Scan for the cell matching the given text and deliver its (X, Y) coordinate at center. 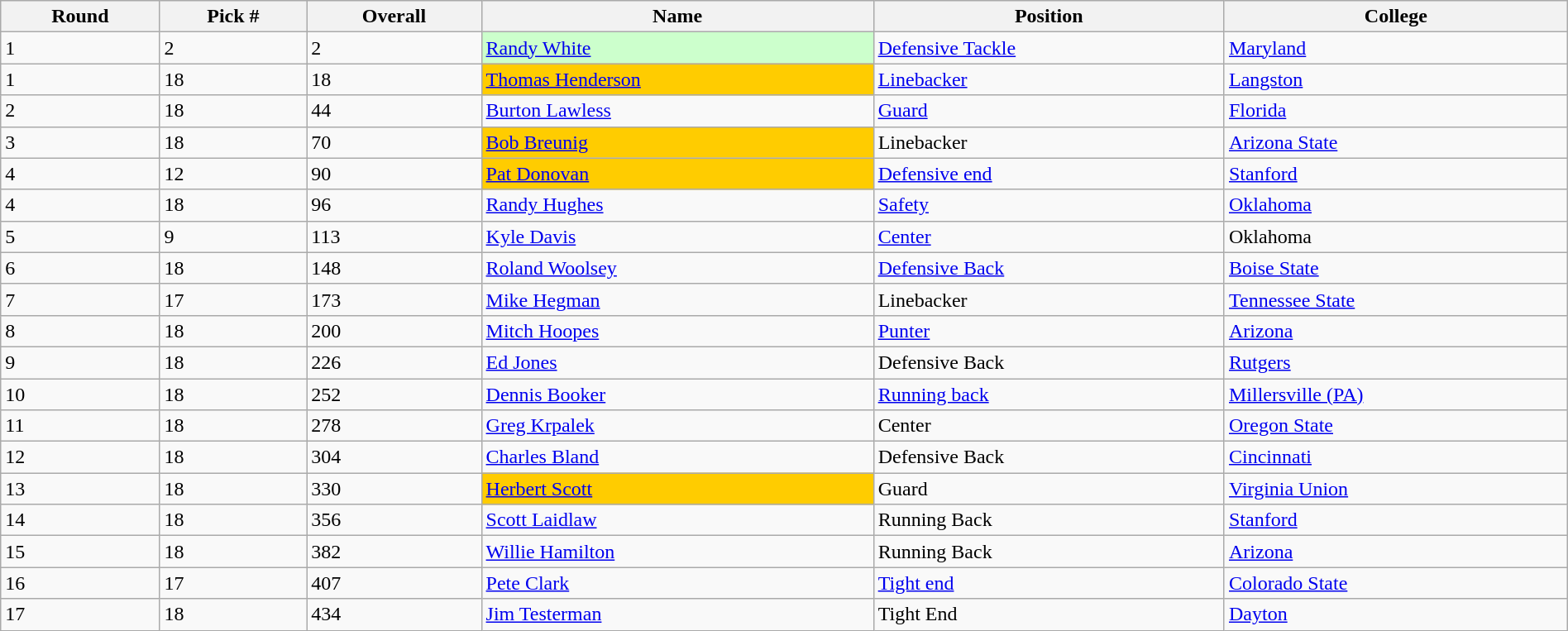
Herbert Scott (677, 489)
Bob Breunig (677, 142)
Position (1049, 17)
Greg Krpalek (677, 426)
Pat Donovan (677, 174)
Cincinnati (1396, 457)
226 (394, 362)
90 (394, 174)
13 (80, 489)
Round (80, 17)
434 (394, 614)
407 (394, 583)
Pick # (233, 17)
Scott Laidlaw (677, 520)
Defensive end (1049, 174)
Langston (1396, 79)
Thomas Henderson (677, 79)
6 (80, 268)
Colorado State (1396, 583)
Overall (394, 17)
16 (80, 583)
Pete Clark (677, 583)
Boise State (1396, 268)
11 (80, 426)
Florida (1396, 111)
Millersville (PA) (1396, 394)
Arizona State (1396, 142)
Randy Hughes (677, 205)
113 (394, 237)
252 (394, 394)
Punter (1049, 331)
382 (394, 552)
Oregon State (1396, 426)
Jim Testerman (677, 614)
Rutgers (1396, 362)
Tight End (1049, 614)
Dayton (1396, 614)
304 (394, 457)
Maryland (1396, 48)
Dennis Booker (677, 394)
10 (80, 394)
Charles Bland (677, 457)
Tight end (1049, 583)
330 (394, 489)
356 (394, 520)
96 (394, 205)
173 (394, 299)
Name (677, 17)
Roland Woolsey (677, 268)
College (1396, 17)
14 (80, 520)
3 (80, 142)
Burton Lawless (677, 111)
7 (80, 299)
15 (80, 552)
Safety (1049, 205)
Ed Jones (677, 362)
Defensive Tackle (1049, 48)
278 (394, 426)
Virginia Union (1396, 489)
5 (80, 237)
Randy White (677, 48)
Willie Hamilton (677, 552)
8 (80, 331)
Kyle Davis (677, 237)
70 (394, 142)
200 (394, 331)
Mitch Hoopes (677, 331)
Tennessee State (1396, 299)
Running back (1049, 394)
148 (394, 268)
Mike Hegman (677, 299)
44 (394, 111)
